Scan for the cell matching the given text and deliver its (x, y) coordinate at center. 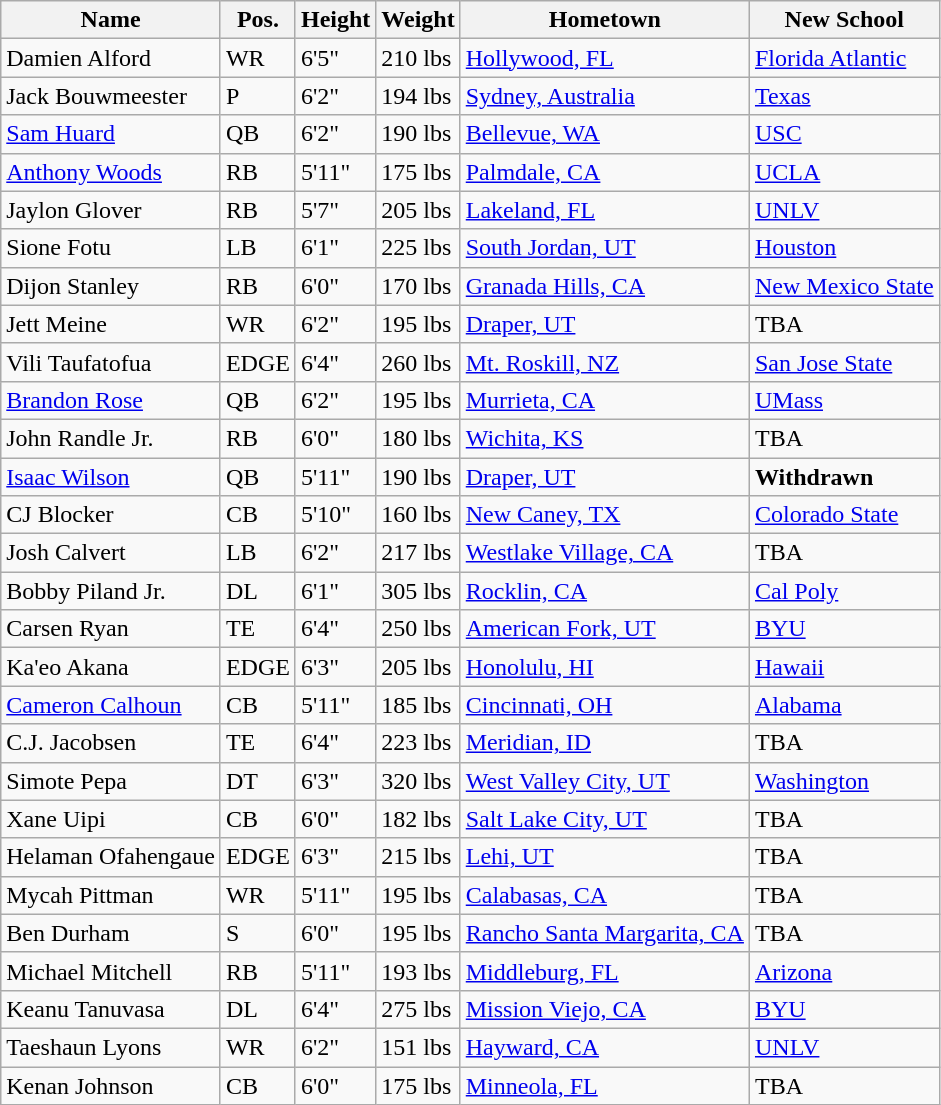
John Randle Jr. (111, 438)
180 lbs (418, 438)
5'10" (335, 515)
Josh Calvert (111, 553)
Murrieta, CA (604, 400)
Bellevue, WA (604, 134)
Cal Poly (844, 591)
Withdrawn (844, 477)
Mission Viejo, CA (604, 1009)
210 lbs (418, 58)
Calabasas, CA (604, 895)
160 lbs (418, 515)
Anthony Woods (111, 172)
Bobby Piland Jr. (111, 591)
Vili Taufatofua (111, 362)
217 lbs (418, 553)
Helaman Ofahengaue (111, 857)
Carsen Ryan (111, 629)
Sione Fotu (111, 248)
C.J. Jacobsen (111, 743)
170 lbs (418, 286)
New Caney, TX (604, 515)
320 lbs (418, 781)
Ka'eo Akana (111, 667)
USC (844, 134)
Kenan Johnson (111, 1085)
Westlake Village, CA (604, 553)
223 lbs (418, 743)
DT (258, 781)
Palmdale, CA (604, 172)
Michael Mitchell (111, 971)
Texas (844, 96)
6'5" (335, 58)
Mycah Pittman (111, 895)
San Jose State (844, 362)
Xane Uipi (111, 819)
Honolulu, HI (604, 667)
Jack Bouwmeester (111, 96)
Pos. (258, 20)
Jett Meine (111, 324)
Lehi, UT (604, 857)
Sydney, Australia (604, 96)
Jaylon Glover (111, 210)
Weight (418, 20)
Height (335, 20)
West Valley City, UT (604, 781)
UCLA (844, 172)
Rancho Santa Margarita, CA (604, 933)
Cincinnati, OH (604, 705)
Damien Alford (111, 58)
Rocklin, CA (604, 591)
American Fork, UT (604, 629)
193 lbs (418, 971)
Simote Pepa (111, 781)
Colorado State (844, 515)
Hometown (604, 20)
Washington (844, 781)
Lakeland, FL (604, 210)
Meridian, ID (604, 743)
Hawaii (844, 667)
194 lbs (418, 96)
Ben Durham (111, 933)
Cameron Calhoun (111, 705)
Arizona (844, 971)
P (258, 96)
182 lbs (418, 819)
250 lbs (418, 629)
260 lbs (418, 362)
CJ Blocker (111, 515)
225 lbs (418, 248)
Keanu Tanuvasa (111, 1009)
Sam Huard (111, 134)
Dijon Stanley (111, 286)
5'7" (335, 210)
Houston (844, 248)
Middleburg, FL (604, 971)
305 lbs (418, 591)
Name (111, 20)
Taeshaun Lyons (111, 1047)
Isaac Wilson (111, 477)
New Mexico State (844, 286)
Hollywood, FL (604, 58)
Brandon Rose (111, 400)
Florida Atlantic (844, 58)
Alabama (844, 705)
Minneola, FL (604, 1085)
Salt Lake City, UT (604, 819)
Granada Hills, CA (604, 286)
Hayward, CA (604, 1047)
275 lbs (418, 1009)
151 lbs (418, 1047)
Mt. Roskill, NZ (604, 362)
South Jordan, UT (604, 248)
185 lbs (418, 705)
UMass (844, 400)
215 lbs (418, 857)
New School (844, 20)
S (258, 933)
Wichita, KS (604, 438)
